Extract the [X, Y] coordinate from the center of the cell holding the provided text.  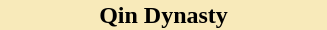
Qin Dynasty [164, 15]
